From the cell containing the given text, extract its center point as (x, y) coordinate. 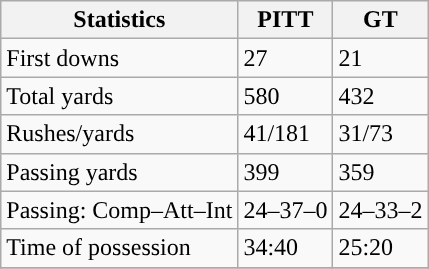
First downs (120, 58)
Passing: Comp–Att–Int (120, 210)
432 (380, 96)
GT (380, 20)
Total yards (120, 96)
25:20 (380, 248)
Rushes/yards (120, 134)
24–33–2 (380, 210)
PITT (286, 20)
21 (380, 58)
24–37–0 (286, 210)
31/73 (380, 134)
27 (286, 58)
41/181 (286, 134)
Statistics (120, 20)
34:40 (286, 248)
399 (286, 172)
359 (380, 172)
Passing yards (120, 172)
Time of possession (120, 248)
580 (286, 96)
